Locate the cell with the specified text and output its (X, Y) center coordinate. 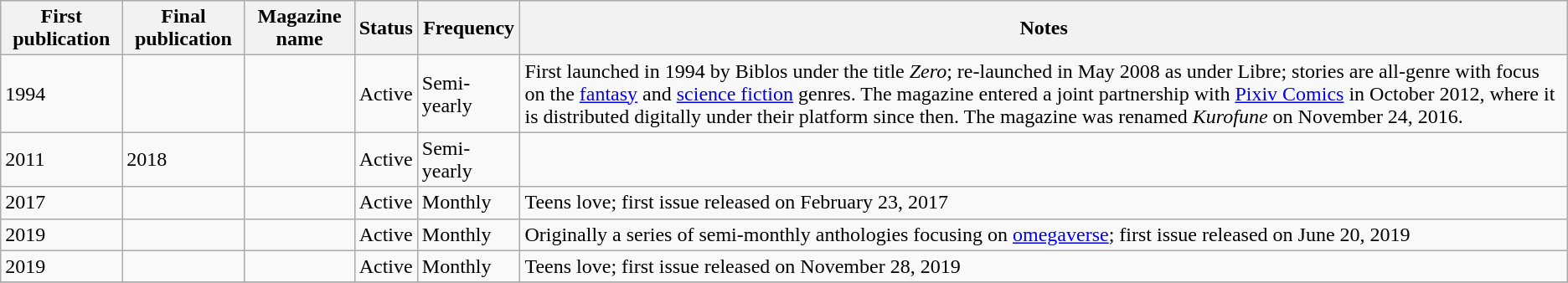
Notes (1044, 28)
Magazine name (300, 28)
Teens love; first issue released on November 28, 2019 (1044, 266)
2018 (183, 159)
Final publication (183, 28)
2011 (62, 159)
1994 (62, 94)
Originally a series of semi-monthly anthologies focusing on omegaverse; first issue released on June 20, 2019 (1044, 234)
Frequency (469, 28)
2017 (62, 203)
Teens love; first issue released on February 23, 2017 (1044, 203)
Status (385, 28)
First publication (62, 28)
